Search for the cell housing the specified text and yield its [X, Y] center coordinate. 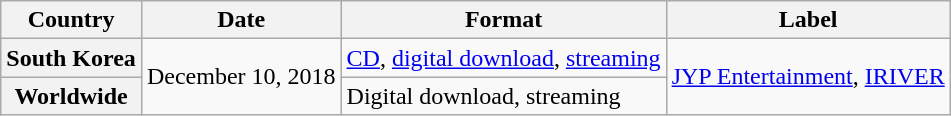
Label [808, 20]
South Korea [72, 58]
December 10, 2018 [241, 77]
Digital download, streaming [504, 96]
Date [241, 20]
Country [72, 20]
JYP Entertainment, IRIVER [808, 77]
Worldwide [72, 96]
CD, digital download, streaming [504, 58]
Format [504, 20]
